Locate the cell with the specified text and output its (x, y) center coordinate. 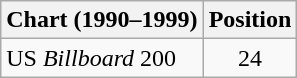
Chart (1990–1999) (102, 20)
24 (250, 58)
Position (250, 20)
US Billboard 200 (102, 58)
